Extract the [X, Y] coordinate from the center of the cell holding the provided text.  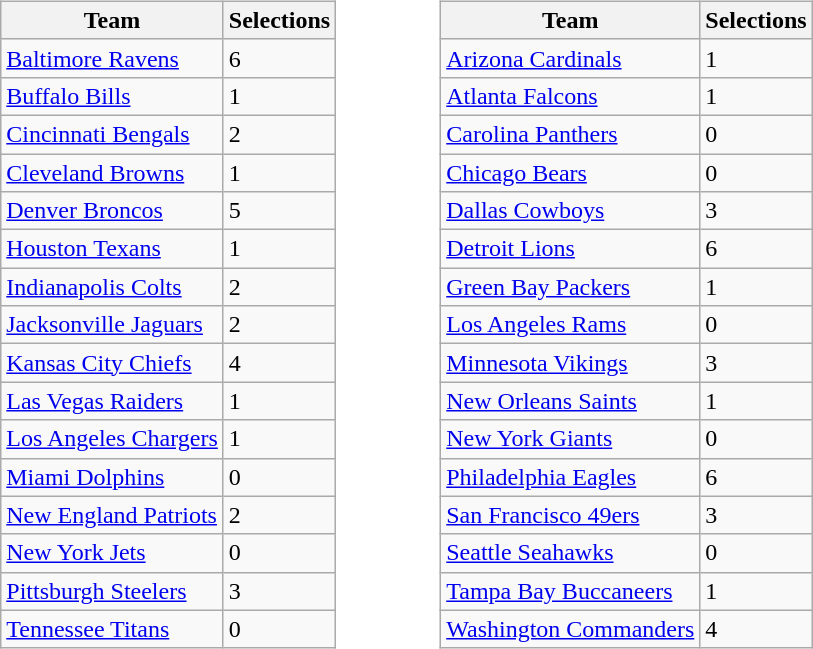
Chicago Bears [570, 173]
Tampa Bay Buccaneers [570, 591]
New Orleans Saints [570, 401]
Atlanta Falcons [570, 96]
Denver Broncos [112, 211]
San Francisco 49ers [570, 515]
Tennessee Titans [112, 629]
5 [279, 211]
Dallas Cowboys [570, 211]
Cincinnati Bengals [112, 134]
Buffalo Bills [112, 96]
Carolina Panthers [570, 134]
New York Jets [112, 553]
Los Angeles Chargers [112, 439]
Green Bay Packers [570, 287]
Detroit Lions [570, 249]
New England Patriots [112, 515]
Minnesota Vikings [570, 363]
New York Giants [570, 439]
Baltimore Ravens [112, 58]
Jacksonville Jaguars [112, 325]
Washington Commanders [570, 629]
Las Vegas Raiders [112, 401]
Los Angeles Rams [570, 325]
Kansas City Chiefs [112, 363]
Houston Texans [112, 249]
Arizona Cardinals [570, 58]
Miami Dolphins [112, 477]
Pittsburgh Steelers [112, 591]
Philadelphia Eagles [570, 477]
Seattle Seahawks [570, 553]
Cleveland Browns [112, 173]
Indianapolis Colts [112, 287]
